Find where the given text appears and provide that cell's center as (x, y) coordinate. 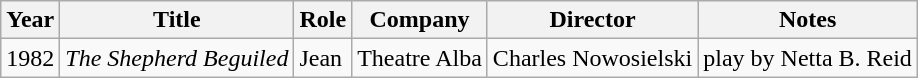
The Shepherd Beguiled (177, 58)
Year (30, 20)
Charles Nowosielski (592, 58)
Notes (808, 20)
Role (323, 20)
Company (420, 20)
Theatre Alba (420, 58)
Jean (323, 58)
play by Netta B. Reid (808, 58)
1982 (30, 58)
Title (177, 20)
Director (592, 20)
